Pinpoint the cell where the given text exists, returning its [x, y] midpoint coordinate. 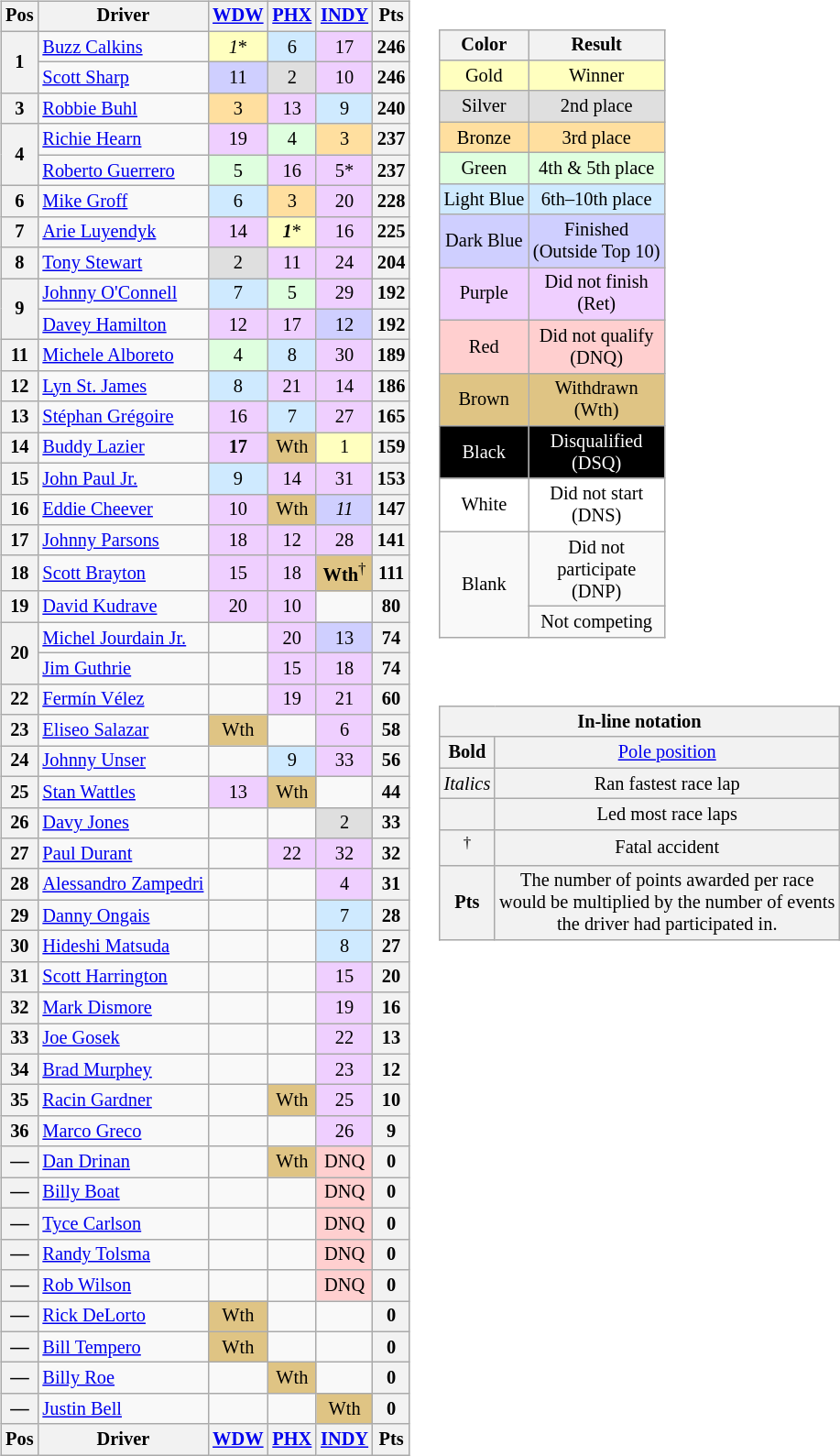
228 [391, 202]
Johnny Unser [123, 761]
2nd place [596, 106]
Billy Roe [123, 1378]
Rob Wilson [123, 1286]
159 [391, 448]
Roberto Guerrero [123, 170]
Dark Blue [484, 241]
Black [484, 453]
Racin Gardner [123, 1100]
Bold [467, 752]
56 [391, 761]
Randy Tolsma [123, 1254]
Not competing [596, 622]
† [467, 847]
Color [484, 45]
Green [484, 169]
Danny Ongais [123, 915]
Robbie Buhl [123, 109]
Gold [484, 76]
Fermín Vélez [123, 699]
White [484, 505]
Fatal accident [667, 847]
Mark Dismore [123, 1008]
Ran fastest race lap [667, 783]
5* [344, 170]
Jim Guthrie [123, 669]
Dan Drinan [123, 1162]
80 [391, 607]
Tony Stewart [123, 263]
Rick DeLorto [123, 1317]
Paul Durant [123, 854]
35 [19, 1100]
6th–10th place [596, 199]
Davey Hamilton [123, 324]
Marco Greco [123, 1132]
Did not finish(Ret) [596, 294]
147 [391, 509]
Bronze [484, 137]
Stan Wattles [123, 792]
Johnny Parsons [123, 541]
David Kudrave [123, 607]
Michel Jourdain Jr. [123, 638]
Joe Gosek [123, 1039]
Scott Sharp [123, 78]
Buddy Lazier [123, 448]
Richie Hearn [123, 139]
The number of points awarded per racewould be multiplied by the number of eventsthe driver had participated in. [667, 903]
Justin Bell [123, 1408]
Hideshi Matsuda [123, 947]
Michele Alboreto [123, 356]
141 [391, 541]
Scott Brayton [123, 574]
153 [391, 478]
225 [391, 232]
Bill Tempero [123, 1347]
Wth† [344, 574]
Buzz Calkins [123, 47]
44 [391, 792]
Lyn St. James [123, 387]
Stéphan Grégoire [123, 417]
Billy Boat [123, 1193]
Eddie Cheever [123, 509]
Brown [484, 400]
Silver [484, 106]
204 [391, 263]
Did not qualify(DNQ) [596, 346]
Brad Murphey [123, 1069]
Arie Luyendyk [123, 232]
60 [391, 699]
Blank [484, 585]
Pole position [667, 752]
Disqualified(DSQ) [596, 453]
189 [391, 356]
186 [391, 387]
Winner [596, 76]
34 [19, 1069]
Mike Groff [123, 202]
Red [484, 346]
Alessandro Zampedri [123, 884]
3rd place [596, 137]
Davy Jones [123, 823]
Tyce Carlson [123, 1224]
Eliseo Salazar [123, 730]
58 [391, 730]
John Paul Jr. [123, 478]
Purple [484, 294]
In-line notation [639, 722]
Scott Harrington [123, 977]
4th & 5th place [596, 169]
36 [19, 1132]
Led most race laps [667, 815]
Did notparticipate(DNP) [596, 569]
Withdrawn(Wth) [596, 400]
Finished(Outside Top 10) [596, 241]
Light Blue [484, 199]
Johnny O'Connell [123, 294]
111 [391, 574]
240 [391, 109]
Italics [467, 783]
Result [596, 45]
165 [391, 417]
Did not start(DNS) [596, 505]
